Find where the given text appears and provide that cell's center as [X, Y] coordinate. 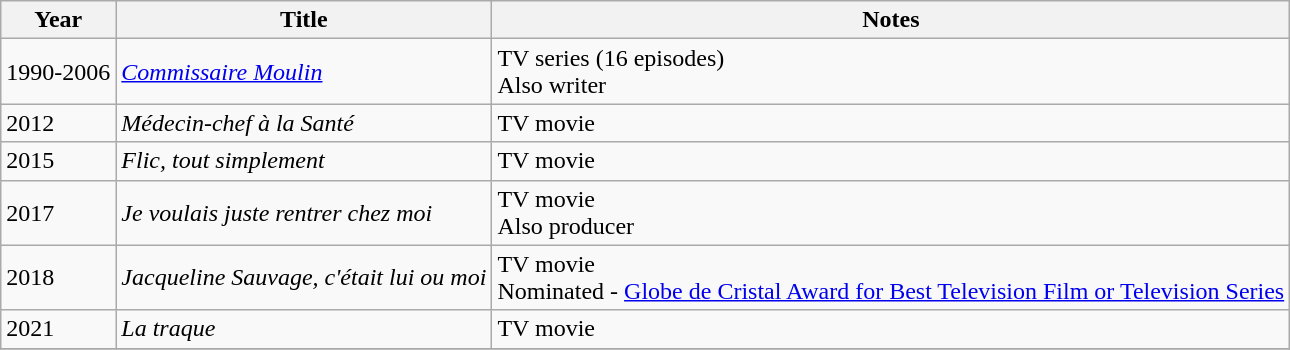
Title [304, 20]
2017 [58, 212]
Flic, tout simplement [304, 161]
2012 [58, 123]
2021 [58, 329]
TV movieAlso producer [891, 212]
2015 [58, 161]
Notes [891, 20]
Jacqueline Sauvage, c'était lui ou moi [304, 278]
Médecin-chef à la Santé [304, 123]
La traque [304, 329]
Je voulais juste rentrer chez moi [304, 212]
Year [58, 20]
Commissaire Moulin [304, 72]
TV series (16 episodes)Also writer [891, 72]
2018 [58, 278]
1990-2006 [58, 72]
TV movieNominated - Globe de Cristal Award for Best Television Film or Television Series [891, 278]
